Capture the cell that displays the provided text and extract its (x, y) central coordinate. 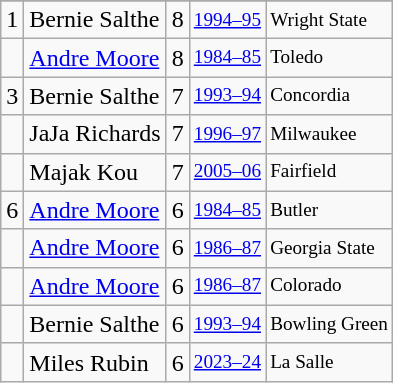
Bowling Green (330, 324)
2005–06 (227, 172)
Milwaukee (330, 134)
Butler (330, 210)
Toledo (330, 58)
1994–95 (227, 20)
3 (12, 96)
2023–24 (227, 362)
Miles Rubin (95, 362)
1 (12, 20)
Georgia State (330, 248)
1996–97 (227, 134)
Majak Kou (95, 172)
Concordia (330, 96)
Fairfield (330, 172)
JaJa Richards (95, 134)
Colorado (330, 286)
Wright State (330, 20)
La Salle (330, 362)
